Detect which cell encompasses the target text, then output its (x, y) center coordinate. 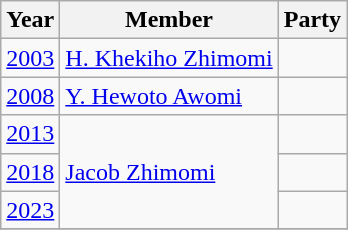
Party (312, 20)
2018 (30, 172)
Year (30, 20)
2013 (30, 134)
Y. Hewoto Awomi (169, 96)
2003 (30, 58)
2023 (30, 210)
Member (169, 20)
Jacob Zhimomi (169, 172)
H. Khekiho Zhimomi (169, 58)
2008 (30, 96)
